Search for the cell housing the specified text and yield its (x, y) center coordinate. 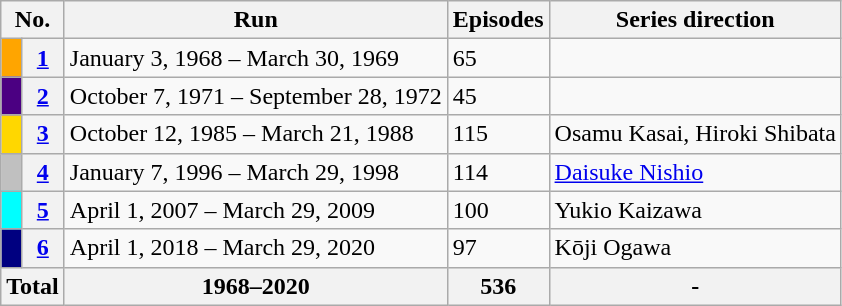
Episodes (498, 20)
536 (498, 286)
5 (42, 210)
Daisuke Nishio (695, 172)
65 (498, 58)
1 (42, 58)
No. (33, 20)
January 3, 1968 – March 30, 1969 (256, 58)
Yukio Kaizawa (695, 210)
45 (498, 96)
2 (42, 96)
114 (498, 172)
October 12, 1985 – March 21, 1988 (256, 134)
1968–2020 (256, 286)
- (695, 286)
115 (498, 134)
Osamu Kasai, Hiroki Shibata (695, 134)
4 (42, 172)
6 (42, 248)
April 1, 2007 – March 29, 2009 (256, 210)
Series direction (695, 20)
October 7, 1971 – September 28, 1972 (256, 96)
97 (498, 248)
April 1, 2018 – March 29, 2020 (256, 248)
January 7, 1996 – March 29, 1998 (256, 172)
100 (498, 210)
Run (256, 20)
Total (33, 286)
Kōji Ogawa (695, 248)
3 (42, 134)
